Output the (X, Y) coordinate of the center of the cell containing the given text.  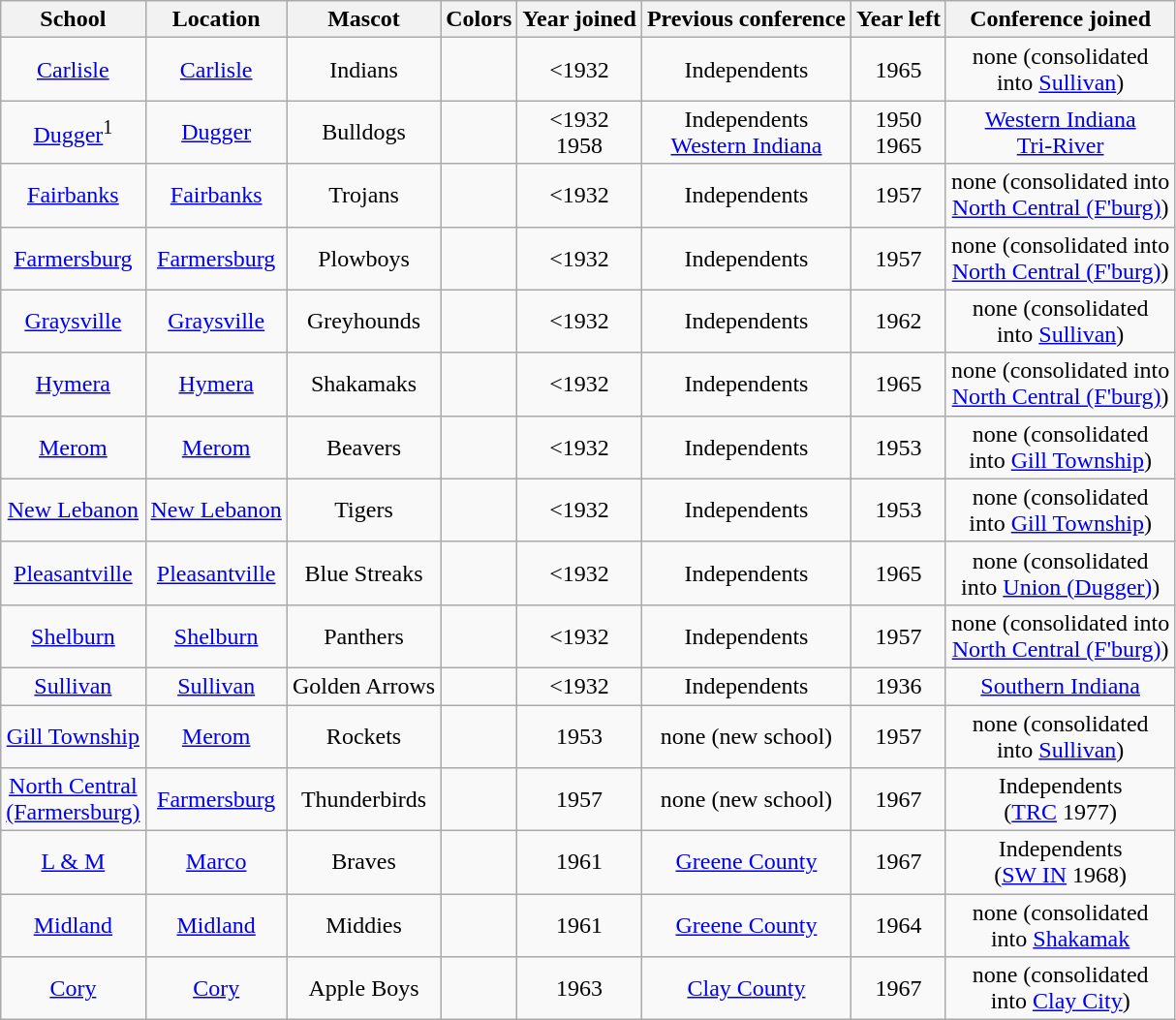
L & M (74, 862)
Trojans (363, 196)
Middies (363, 926)
Rockets (363, 736)
1936 (899, 686)
School (74, 19)
Independents(SW IN 1968) (1060, 862)
1962 (899, 322)
1963 (579, 988)
Clay County (746, 988)
1964 (899, 926)
Southern Indiana (1060, 686)
Beavers (363, 448)
Tigers (363, 510)
Western IndianaTri-River (1060, 132)
Braves (363, 862)
Previous conference (746, 19)
Indians (363, 70)
Year left (899, 19)
Mascot (363, 19)
Shakamaks (363, 384)
Thunderbirds (363, 800)
none (consolidatedinto Clay City) (1060, 988)
Apple Boys (363, 988)
Marco (216, 862)
Gill Township (74, 736)
none (consolidatedinto Shakamak (1060, 926)
Panthers (363, 635)
Colors (479, 19)
Conference joined (1060, 19)
19501965 (899, 132)
Golden Arrows (363, 686)
<19321958 (579, 132)
Dugger (216, 132)
IndependentsWestern Indiana (746, 132)
North Central (Farmersburg) (74, 800)
Greyhounds (363, 322)
Blue Streaks (363, 573)
Location (216, 19)
Plowboys (363, 258)
Bulldogs (363, 132)
Independents(TRC 1977) (1060, 800)
Dugger1 (74, 132)
Year joined (579, 19)
none (consolidatedinto Union (Dugger)) (1060, 573)
